Capture the cell that displays the provided text and extract its [X, Y] central coordinate. 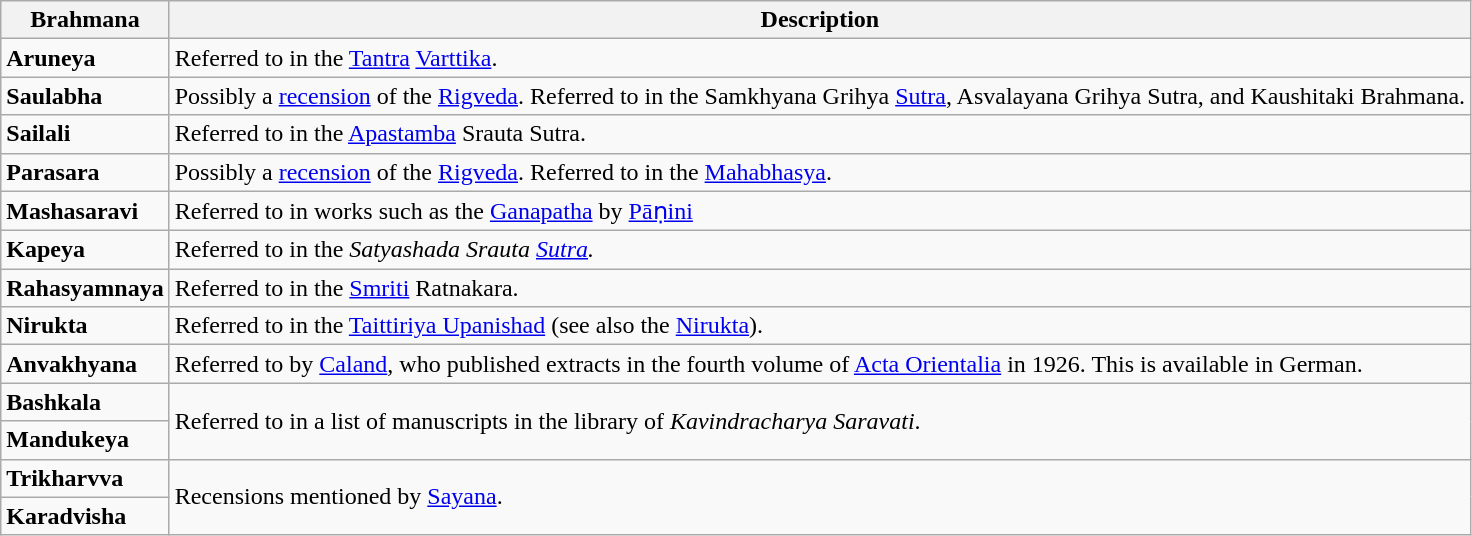
Saulabha [85, 96]
Description [820, 20]
Parasara [85, 172]
Recensions mentioned by Sayana. [820, 497]
Kapeya [85, 250]
Brahmana [85, 20]
Referred to in the Smriti Ratnakara. [820, 288]
Referred to in the Taittiriya Upanishad (see also the Nirukta). [820, 326]
Referred to by Caland, who published extracts in the fourth volume of Acta Orientalia in 1926. This is available in German. [820, 364]
Possibly a recension of the Rigveda. Referred to in the Samkhyana Grihya Sutra, Asvalayana Grihya Sutra, and Kaushitaki Brahmana. [820, 96]
Aruneya [85, 58]
Referred to in the Tantra Varttika. [820, 58]
Referred to in a list of manuscripts in the library of Kavindracharya Saravati. [820, 421]
Rahasyamnaya [85, 288]
Mandukeya [85, 440]
Referred to in the Satyashada Srauta Sutra. [820, 250]
Possibly a recension of the Rigveda. Referred to in the Mahabhasya. [820, 172]
Mashasaravi [85, 211]
Karadvisha [85, 516]
Trikharvva [85, 478]
Referred to in works such as the Ganapatha by Pāṇini [820, 211]
Anvakhyana [85, 364]
Referred to in the Apastamba Srauta Sutra. [820, 134]
Bashkala [85, 402]
Sailali [85, 134]
Nirukta [85, 326]
